Determine the [X, Y] coordinate at the center of the cell enclosing the given text.  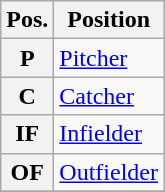
Catcher [109, 96]
C [28, 96]
Infielder [109, 134]
OF [28, 172]
Position [109, 20]
P [28, 58]
Pitcher [109, 58]
Outfielder [109, 172]
IF [28, 134]
Pos. [28, 20]
